For the text-containing cell, return its midpoint in (X, Y) coordinate format. 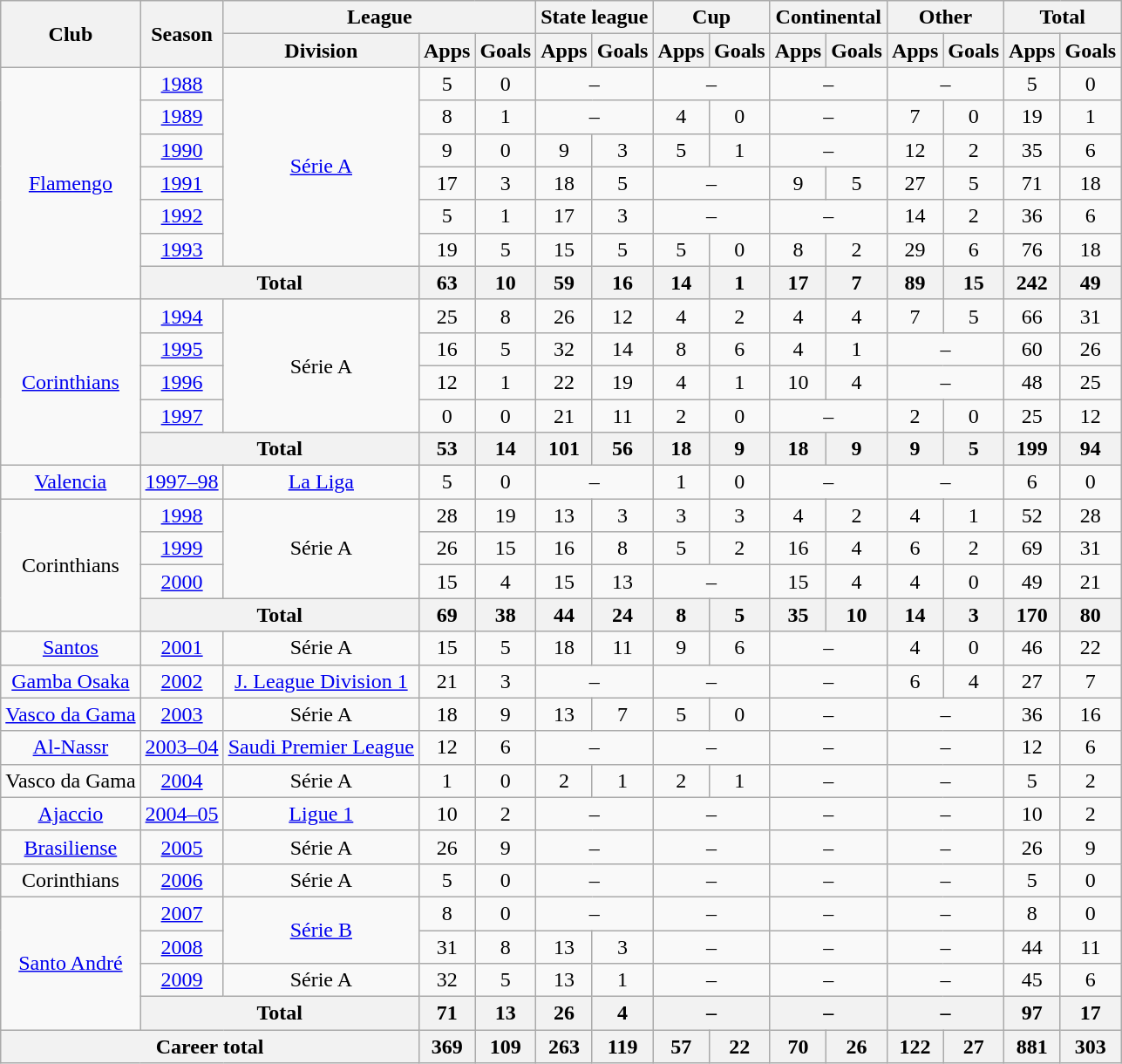
881 (1032, 1047)
1997–98 (181, 482)
2000 (181, 582)
263 (564, 1047)
1991 (181, 183)
Al-Nassr (71, 747)
State league (595, 17)
89 (915, 283)
60 (1032, 349)
1996 (181, 382)
56 (622, 449)
2009 (181, 980)
80 (1091, 615)
2007 (181, 913)
Cup (711, 17)
1994 (181, 316)
1999 (181, 549)
Santos (71, 648)
Ligue 1 (321, 814)
53 (446, 449)
Ajaccio (71, 814)
2001 (181, 648)
Division (321, 51)
Gamba Osaka (71, 681)
2008 (181, 946)
45 (1032, 980)
J. League Division 1 (321, 681)
369 (446, 1047)
24 (622, 615)
1998 (181, 515)
303 (1091, 1047)
League (379, 17)
2004 (181, 781)
70 (798, 1047)
2003 (181, 714)
1993 (181, 249)
101 (564, 449)
Other (945, 17)
2003–04 (181, 747)
29 (915, 249)
1995 (181, 349)
97 (1032, 1013)
2006 (181, 880)
Club (71, 34)
Flamengo (71, 183)
242 (1032, 283)
63 (446, 283)
170 (1032, 615)
1990 (181, 150)
Saudi Premier League (321, 747)
46 (1032, 648)
2004–05 (181, 814)
109 (506, 1047)
Valencia (71, 482)
Season (181, 34)
52 (1032, 515)
Brasiliense (71, 847)
66 (1032, 316)
La Liga (321, 482)
119 (622, 1047)
Continental (828, 17)
Career total (210, 1047)
122 (915, 1047)
94 (1091, 449)
38 (506, 615)
1997 (181, 416)
1992 (181, 216)
76 (1032, 249)
1988 (181, 84)
Série B (321, 930)
48 (1032, 382)
1989 (181, 117)
199 (1032, 449)
57 (681, 1047)
59 (564, 283)
2005 (181, 847)
2002 (181, 681)
Santo André (71, 963)
